From the cell containing the given text, extract its center point as (X, Y) coordinate. 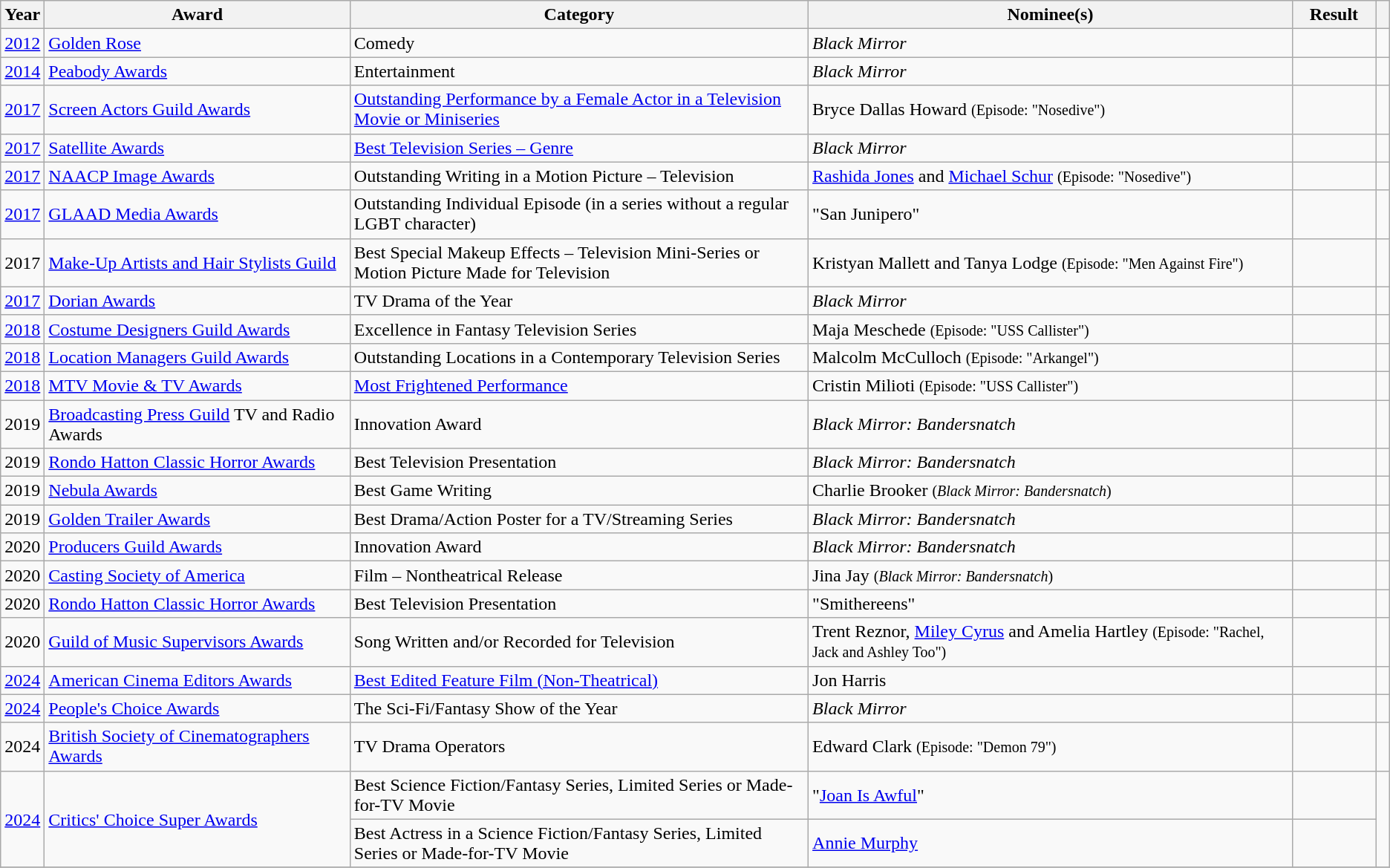
Malcolm McCulloch (Episode: "Arkangel") (1051, 357)
Song Written and/or Recorded for Television (579, 642)
NAACP Image Awards (198, 176)
British Society of Cinematographers Awards (198, 747)
Outstanding Performance by a Female Actor in a Television Movie or Miniseries (579, 110)
MTV Movie & TV Awards (198, 385)
Film – Nontheatrical Release (579, 575)
"San Junipero" (1051, 214)
Satellite Awards (198, 148)
Outstanding Individual Episode (in a series without a regular LGBT character) (579, 214)
TV Drama Operators (579, 747)
Guild of Music Supervisors Awards (198, 642)
Most Frightened Performance (579, 385)
Best Edited Feature Film (Non-Theatrical) (579, 680)
Year (22, 15)
Jon Harris (1051, 680)
Location Managers Guild Awards (198, 357)
Jina Jay (Black Mirror: Bandersnatch) (1051, 575)
Dorian Awards (198, 301)
Best Game Writing (579, 491)
Golden Trailer Awards (198, 519)
Make-Up Artists and Hair Stylists Guild (198, 263)
Outstanding Writing in a Motion Picture – Television (579, 176)
Best Special Makeup Effects – Television Mini-Series or Motion Picture Made for Television (579, 263)
Rashida Jones and Michael Schur (Episode: "Nosedive") (1051, 176)
Excellence in Fantasy Television Series (579, 329)
2014 (22, 71)
"Joan Is Awful" (1051, 794)
2012 (22, 43)
TV Drama of the Year (579, 301)
American Cinema Editors Awards (198, 680)
Nominee(s) (1051, 15)
Entertainment (579, 71)
Casting Society of America (198, 575)
Best Science Fiction/Fantasy Series, Limited Series or Made-for-TV Movie (579, 794)
Kristyan Mallett and Tanya Lodge (Episode: "Men Against Fire") (1051, 263)
Award (198, 15)
Category (579, 15)
Best Drama/Action Poster for a TV/Streaming Series (579, 519)
Outstanding Locations in a Contemporary Television Series (579, 357)
Golden Rose (198, 43)
Critics' Choice Super Awards (198, 819)
Annie Murphy (1051, 843)
The Sci-Fi/Fantasy Show of the Year (579, 708)
Trent Reznor, Miley Cyrus and Amelia Hartley (Episode: "Rachel, Jack and Ashley Too") (1051, 642)
Edward Clark (Episode: "Demon 79") (1051, 747)
Maja Meschede (Episode: "USS Callister") (1051, 329)
Cristin Milioti (Episode: "USS Callister") (1051, 385)
Best Television Series – Genre (579, 148)
Comedy (579, 43)
Screen Actors Guild Awards (198, 110)
Nebula Awards (198, 491)
Charlie Brooker (Black Mirror: Bandersnatch) (1051, 491)
People's Choice Awards (198, 708)
Result (1334, 15)
GLAAD Media Awards (198, 214)
Broadcasting Press Guild TV and Radio Awards (198, 423)
Peabody Awards (198, 71)
Bryce Dallas Howard (Episode: "Nosedive") (1051, 110)
Costume Designers Guild Awards (198, 329)
"Smithereens" (1051, 604)
Best Actress in a Science Fiction/Fantasy Series, Limited Series or Made-for-TV Movie (579, 843)
Producers Guild Awards (198, 547)
